Locate the cell with the specified text and output its (X, Y) center coordinate. 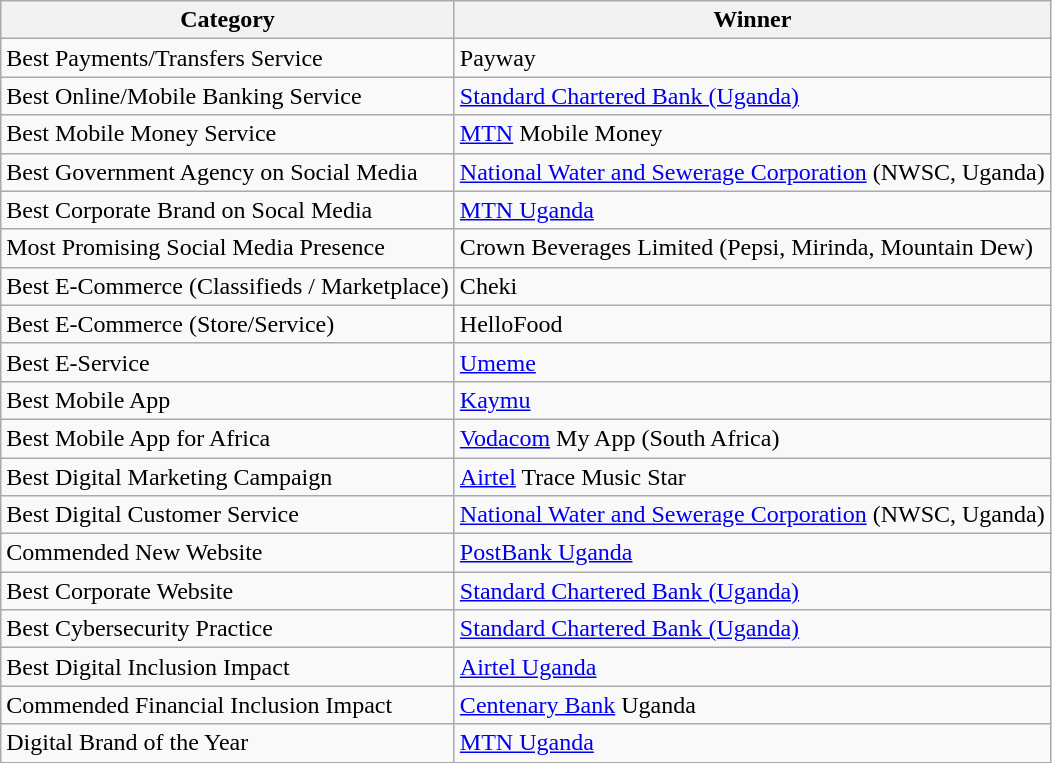
Best Digital Customer Service (228, 515)
MTN Mobile Money (752, 134)
Best Online/Mobile Banking Service (228, 96)
Kaymu (752, 400)
PostBank Uganda (752, 553)
Best Cybersecurity Practice (228, 629)
Airtel Trace Music Star (752, 477)
Best Mobile App for Africa (228, 438)
Centenary Bank Uganda (752, 705)
Best Mobile App (228, 400)
Best E-Service (228, 362)
Commended Financial Inclusion Impact (228, 705)
Umeme (752, 362)
Most Promising Social Media Presence (228, 248)
Payway (752, 58)
Best E-Commerce (Store/Service) (228, 324)
Cheki (752, 286)
Best Corporate Website (228, 591)
Winner (752, 20)
Vodacom My App (South Africa) (752, 438)
Commended New Website (228, 553)
Category (228, 20)
Best Digital Inclusion Impact (228, 667)
Best Government Agency on Social Media (228, 172)
Best Payments/Transfers Service (228, 58)
Best E-Commerce (Classifieds / Marketplace) (228, 286)
Best Corporate Brand on Socal Media (228, 210)
Digital Brand of the Year (228, 743)
Best Digital Marketing Campaign (228, 477)
HelloFood (752, 324)
Crown Beverages Limited (Pepsi, Mirinda, Mountain Dew) (752, 248)
Airtel Uganda (752, 667)
Best Mobile Money Service (228, 134)
